Provide the (x, y) coordinate of the cell's center where the given text is located.  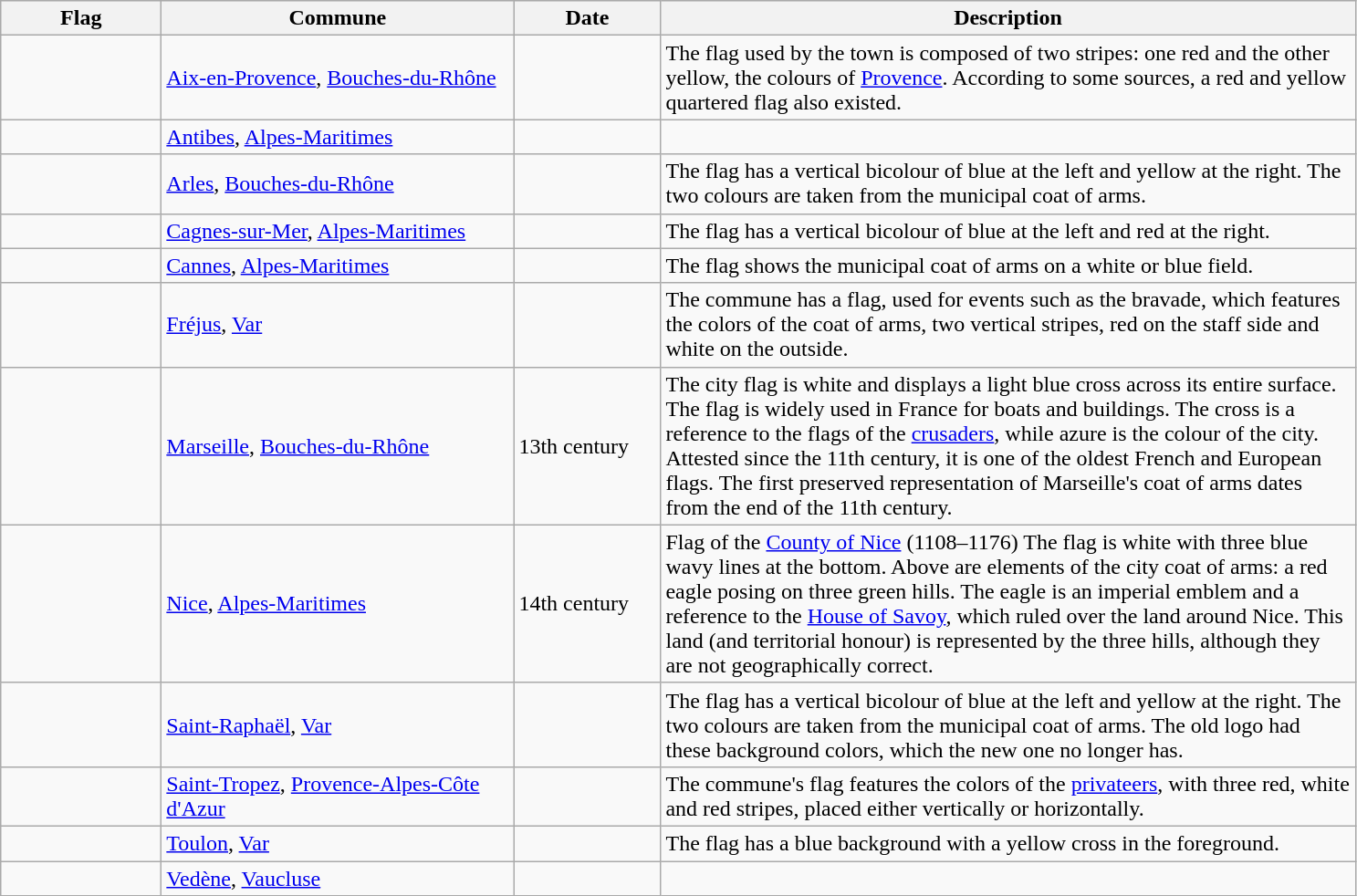
Arles, Bouches-du-Rhône (338, 184)
Cannes, Alpes-Maritimes (338, 266)
Vedène, Vaucluse (338, 879)
Toulon, Var (338, 843)
The flag has a vertical bicolour of blue at the left and yellow at the right. The two colours are taken from the municipal coat of arms. (1007, 184)
Antibes, Alpes-Maritimes (338, 137)
Saint-Raphaël, Var (338, 724)
Cagnes-sur-Mer, Alpes-Maritimes (338, 231)
Saint-Tropez, Provence-Alpes-Côte d'Azur (338, 796)
The flag has a blue background with a yellow cross in the foreground. (1007, 843)
Nice, Alpes-Maritimes (338, 604)
13th century (588, 445)
Commune (338, 18)
The commune's flag features the colors of the privateers, with three red, white and red stripes, placed either vertically or horizontally. (1007, 796)
Flag (81, 18)
Date (588, 18)
Fréjus, Var (338, 325)
Aix-en-Provence, Bouches-du-Rhône (338, 78)
Description (1007, 18)
14th century (588, 604)
Marseille, Bouches-du-Rhône (338, 445)
The flag shows the municipal coat of arms on a white or blue field. (1007, 266)
The flag has a vertical bicolour of blue at the left and red at the right. (1007, 231)
